Scan for the cell matching the given text and deliver its [x, y] coordinate at center. 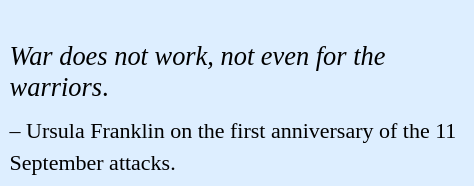
– Ursula Franklin on the first anniversary of the 11 September attacks. [238, 145]
War does not work, not even for the warriors. [238, 57]
